Detect which cell encompasses the target text, then output its [X, Y] center coordinate. 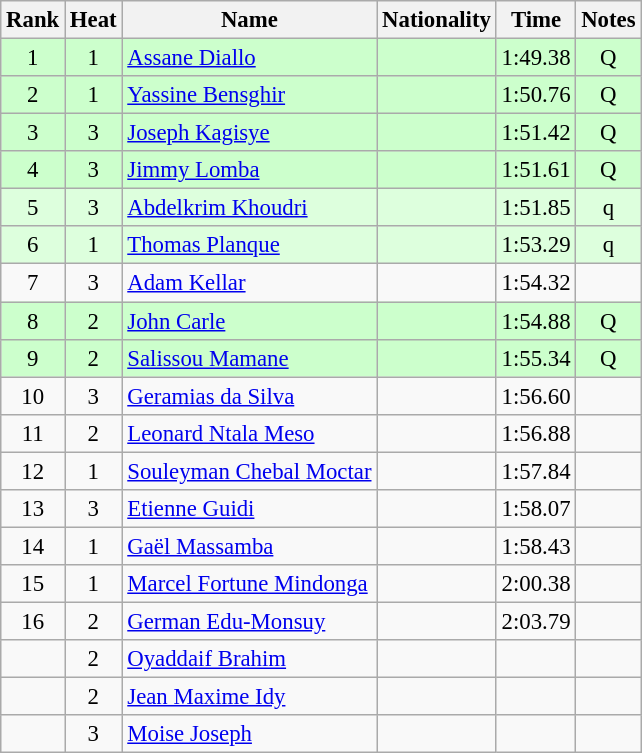
13 [33, 509]
6 [33, 245]
Joseph Kagisye [250, 133]
1:53.29 [536, 245]
Heat [94, 20]
16 [33, 621]
Marcel Fortune Mindonga [250, 584]
1:50.76 [536, 95]
John Carle [250, 321]
Jimmy Lomba [250, 170]
1:49.38 [536, 58]
Moise Joseph [250, 734]
Salissou Mamane [250, 358]
Rank [33, 20]
Jean Maxime Idy [250, 697]
Name [250, 20]
Yassine Bensghir [250, 95]
2:00.38 [536, 584]
9 [33, 358]
Assane Diallo [250, 58]
Time [536, 20]
1:58.07 [536, 509]
7 [33, 283]
1:51.85 [536, 208]
12 [33, 471]
German Edu-Monsuy [250, 621]
4 [33, 170]
10 [33, 396]
1:55.34 [536, 358]
Nationality [436, 20]
2:03.79 [536, 621]
Adam Kellar [250, 283]
Thomas Planque [250, 245]
1:54.32 [536, 283]
11 [33, 433]
1:54.88 [536, 321]
15 [33, 584]
Souleyman Chebal Moctar [250, 471]
Etienne Guidi [250, 509]
1:56.60 [536, 396]
Abdelkrim Khoudri [250, 208]
1:56.88 [536, 433]
14 [33, 546]
Gaël Massamba [250, 546]
1:51.42 [536, 133]
1:57.84 [536, 471]
8 [33, 321]
1:58.43 [536, 546]
Leonard Ntala Meso [250, 433]
Notes [608, 20]
Geramias da Silva [250, 396]
5 [33, 208]
Oyaddaif Brahim [250, 659]
1:51.61 [536, 170]
